Detect which cell encompasses the target text, then output its [X, Y] center coordinate. 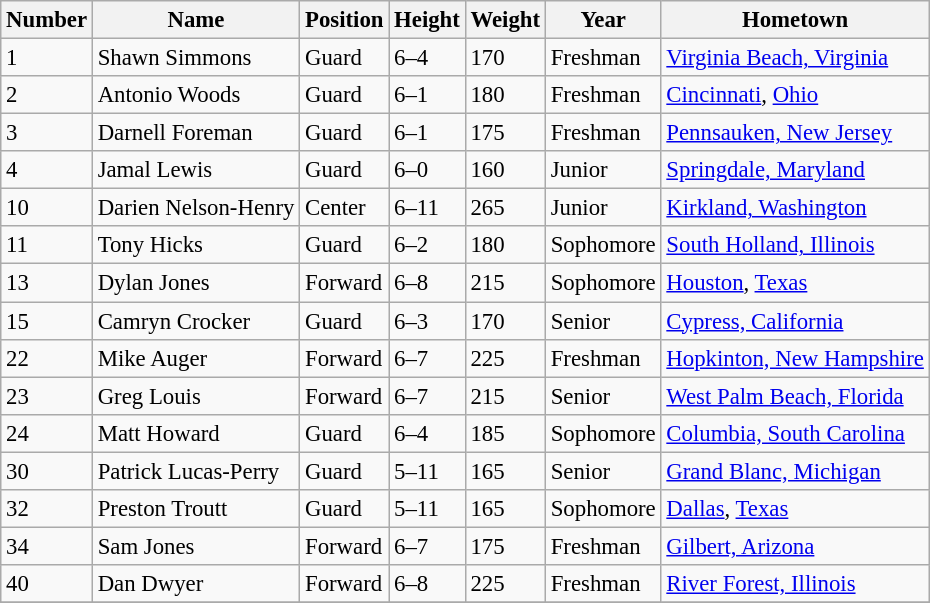
Camryn Crocker [196, 321]
Springdale, Maryland [795, 170]
Darien Nelson-Henry [196, 208]
Pennsauken, New Jersey [795, 133]
Weight [505, 20]
Grand Blanc, Michigan [795, 471]
185 [505, 433]
Dylan Jones [196, 283]
Hopkinton, New Hampshire [795, 358]
Jamal Lewis [196, 170]
Columbia, South Carolina [795, 433]
6–0 [427, 170]
Gilbert, Arizona [795, 546]
Preston Troutt [196, 509]
6–2 [427, 245]
Virginia Beach, Virginia [795, 58]
40 [47, 584]
Antonio Woods [196, 95]
32 [47, 509]
15 [47, 321]
Center [344, 208]
Matt Howard [196, 433]
160 [505, 170]
West Palm Beach, Florida [795, 396]
Name [196, 20]
River Forest, Illinois [795, 584]
Kirkland, Washington [795, 208]
Hometown [795, 20]
Year [603, 20]
6–3 [427, 321]
6–11 [427, 208]
10 [47, 208]
30 [47, 471]
34 [47, 546]
11 [47, 245]
4 [47, 170]
23 [47, 396]
Sam Jones [196, 546]
13 [47, 283]
Mike Auger [196, 358]
South Holland, Illinois [795, 245]
Greg Louis [196, 396]
Number [47, 20]
Shawn Simmons [196, 58]
24 [47, 433]
3 [47, 133]
Position [344, 20]
2 [47, 95]
22 [47, 358]
Height [427, 20]
Cypress, California [795, 321]
Dan Dwyer [196, 584]
265 [505, 208]
Houston, Texas [795, 283]
Darnell Foreman [196, 133]
Cincinnati, Ohio [795, 95]
Tony Hicks [196, 245]
1 [47, 58]
Dallas, Texas [795, 509]
Patrick Lucas-Perry [196, 471]
